Search for the cell housing the specified text and yield its [x, y] center coordinate. 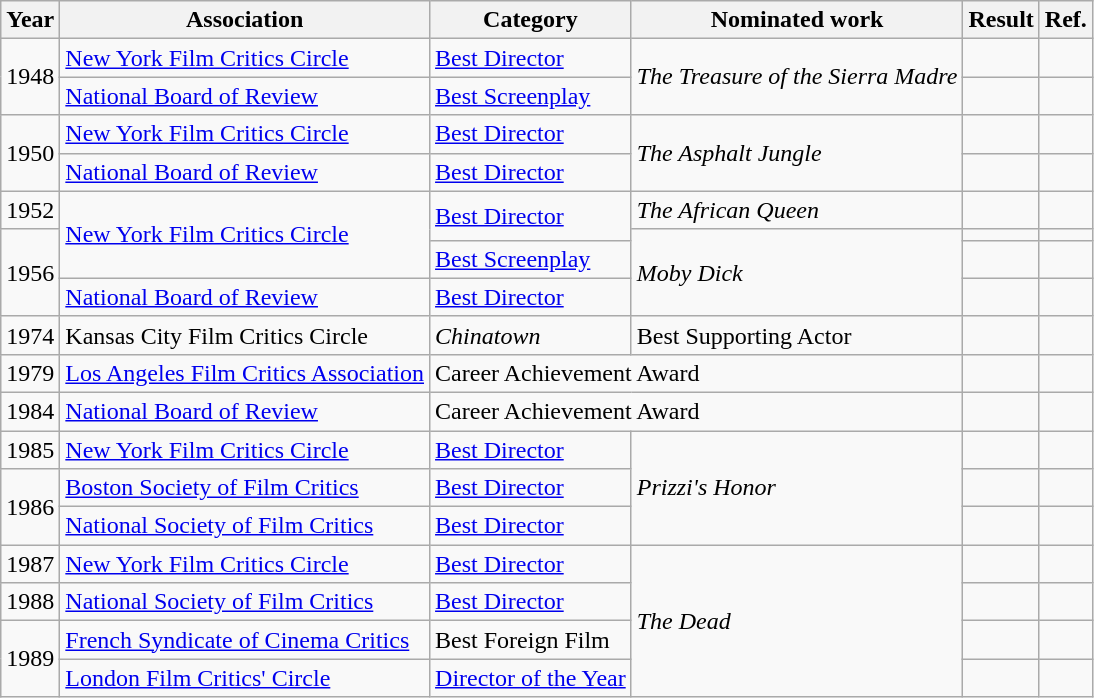
The Dead [797, 621]
Best Foreign Film [531, 640]
The Treasure of the Sierra Madre [797, 77]
1988 [30, 602]
Ref. [1066, 20]
Association [245, 20]
Chinatown [531, 335]
Best Supporting Actor [797, 335]
The African Queen [797, 210]
1984 [30, 411]
Los Angeles Film Critics Association [245, 373]
1979 [30, 373]
1989 [30, 659]
1950 [30, 153]
Result [1001, 20]
Boston Society of Film Critics [245, 488]
Category [531, 20]
Director of the Year [531, 678]
1952 [30, 210]
Prizzi's Honor [797, 487]
Nominated work [797, 20]
1948 [30, 77]
1986 [30, 507]
1974 [30, 335]
1987 [30, 564]
French Syndicate of Cinema Critics [245, 640]
1956 [30, 272]
London Film Critics' Circle [245, 678]
Kansas City Film Critics Circle [245, 335]
The Asphalt Jungle [797, 153]
Year [30, 20]
Moby Dick [797, 272]
1985 [30, 449]
